For the text-containing cell, return its midpoint in [x, y] coordinate format. 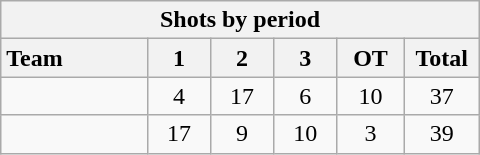
39 [442, 134]
4 [178, 96]
1 [178, 58]
2 [242, 58]
Team [74, 58]
Total [442, 58]
OT [371, 58]
6 [306, 96]
37 [442, 96]
9 [242, 134]
Shots by period [240, 20]
